Return [x, y] of the center of cell containing provided text 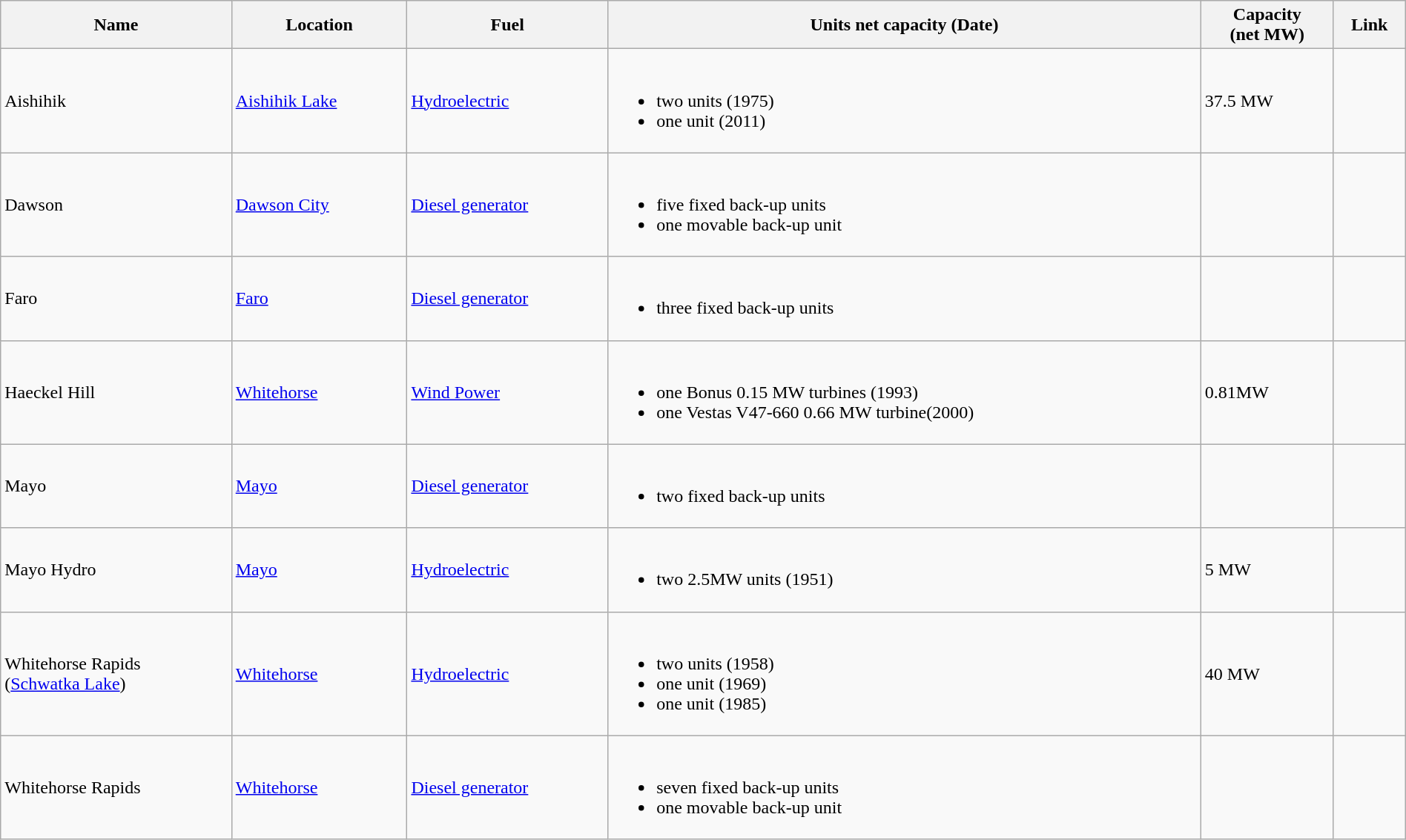
Location [319, 25]
5 MW [1267, 569]
five fixed back-up unitsone movable back-up unit [905, 205]
Capacity(net MW) [1267, 25]
0.81MW [1267, 392]
Dawson City [319, 205]
seven fixed back-up unitsone movable back-up unit [905, 787]
one Bonus 0.15 MW turbines (1993)one Vestas V47-660 0.66 MW turbine(2000) [905, 392]
two 2.5MW units (1951) [905, 569]
two fixed back-up units [905, 486]
three fixed back-up units [905, 298]
Fuel [507, 25]
two units (1958)one unit (1969)one unit (1985) [905, 673]
Dawson [116, 205]
Aishihik [116, 101]
Link [1369, 25]
Haeckel Hill [116, 392]
Whitehorse Rapids(Schwatka Lake) [116, 673]
37.5 MW [1267, 101]
Mayo Hydro [116, 569]
Aishihik Lake [319, 101]
Wind Power [507, 392]
40 MW [1267, 673]
Units net capacity (Date) [905, 25]
two units (1975)one unit (2011) [905, 101]
Whitehorse Rapids [116, 787]
Name [116, 25]
